Determine the [x, y] coordinate at the center of the cell enclosing the given text.  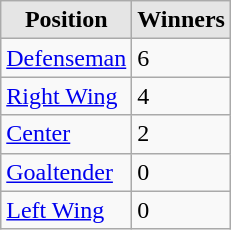
4 [182, 96]
Right Wing [66, 96]
Defenseman [66, 58]
Center [66, 134]
Winners [182, 20]
Position [66, 20]
Left Wing [66, 210]
2 [182, 134]
Goaltender [66, 172]
6 [182, 58]
